Return the (X, Y) coordinate for the center point of the cell that contains the specified text.  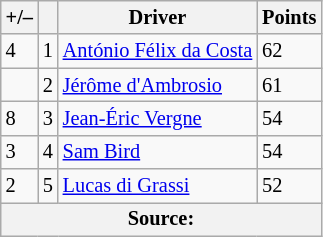
Driver (158, 17)
5 (48, 186)
Points (289, 17)
62 (289, 51)
Jean-Éric Vergne (158, 118)
Jérôme d'Ambrosio (158, 85)
Source: (161, 219)
61 (289, 85)
1 (48, 51)
Sam Bird (158, 152)
8 (20, 118)
52 (289, 186)
Lucas di Grassi (158, 186)
António Félix da Costa (158, 51)
+/– (20, 17)
